Scan for the cell matching the given text and deliver its (X, Y) coordinate at center. 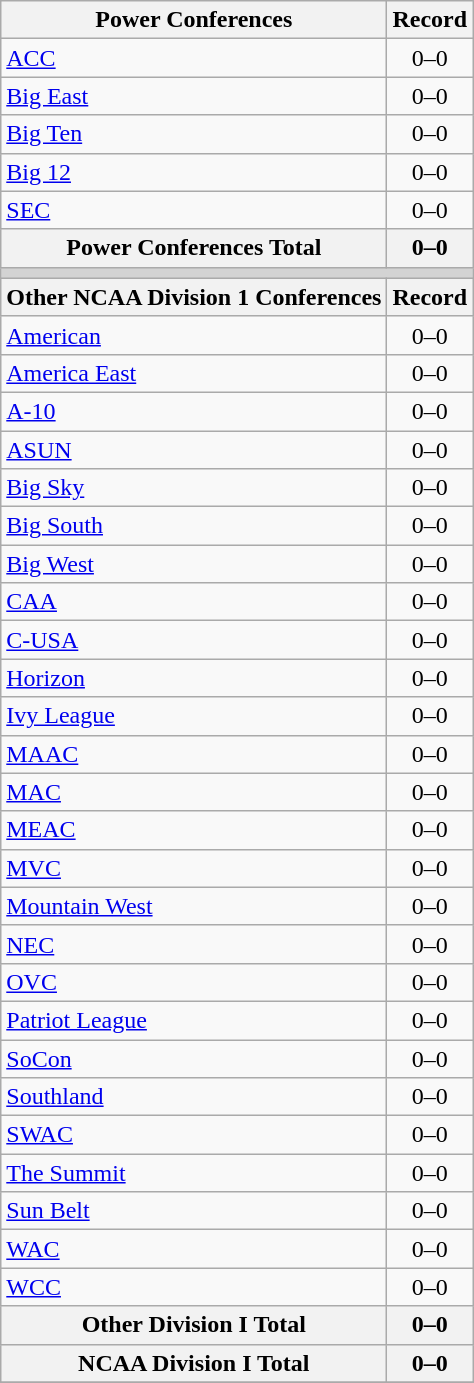
Other Division I Total (194, 1325)
Power Conferences (194, 20)
America East (194, 373)
Big East (194, 96)
Big Sky (194, 488)
MAAC (194, 754)
Horizon (194, 678)
The Summit (194, 1173)
A-10 (194, 411)
SEC (194, 210)
Sun Belt (194, 1211)
Big 12 (194, 172)
Mountain West (194, 906)
NEC (194, 944)
Other NCAA Division 1 Conferences (194, 297)
Power Conferences Total (194, 248)
ASUN (194, 449)
WCC (194, 1287)
SoCon (194, 1059)
NCAA Division I Total (194, 1363)
American (194, 335)
SWAC (194, 1135)
Patriot League (194, 1020)
Big Ten (194, 134)
Southland (194, 1097)
Big West (194, 564)
Big South (194, 526)
MAC (194, 792)
ACC (194, 58)
WAC (194, 1249)
OVC (194, 982)
MEAC (194, 830)
C-USA (194, 640)
CAA (194, 602)
MVC (194, 868)
Ivy League (194, 716)
